Extract the [X, Y] coordinate from the center of the cell holding the provided text.  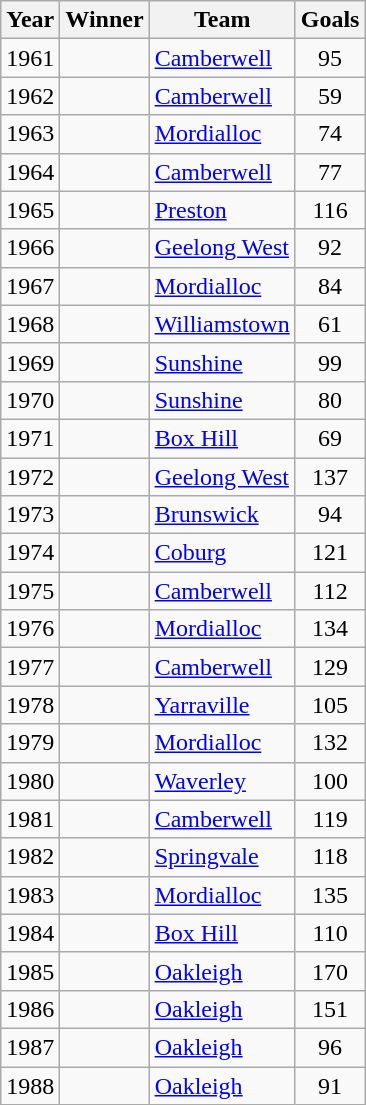
135 [330, 895]
1986 [30, 1009]
1985 [30, 971]
1967 [30, 286]
1966 [30, 248]
1961 [30, 58]
77 [330, 172]
1984 [30, 933]
1976 [30, 629]
Coburg [222, 553]
137 [330, 477]
1978 [30, 705]
59 [330, 96]
1981 [30, 819]
96 [330, 1047]
Springvale [222, 857]
1974 [30, 553]
151 [330, 1009]
118 [330, 857]
Brunswick [222, 515]
1988 [30, 1085]
Year [30, 20]
129 [330, 667]
Williamstown [222, 324]
1975 [30, 591]
84 [330, 286]
69 [330, 438]
Winner [104, 20]
116 [330, 210]
1969 [30, 362]
121 [330, 553]
1977 [30, 667]
Yarraville [222, 705]
119 [330, 819]
1987 [30, 1047]
132 [330, 743]
95 [330, 58]
1973 [30, 515]
134 [330, 629]
170 [330, 971]
1963 [30, 134]
74 [330, 134]
1980 [30, 781]
112 [330, 591]
Waverley [222, 781]
61 [330, 324]
Team [222, 20]
1983 [30, 895]
94 [330, 515]
105 [330, 705]
100 [330, 781]
1962 [30, 96]
91 [330, 1085]
1964 [30, 172]
80 [330, 400]
92 [330, 248]
Goals [330, 20]
1965 [30, 210]
1972 [30, 477]
1968 [30, 324]
110 [330, 933]
Preston [222, 210]
1970 [30, 400]
1971 [30, 438]
1982 [30, 857]
1979 [30, 743]
99 [330, 362]
